Search for the cell housing the specified text and yield its [X, Y] center coordinate. 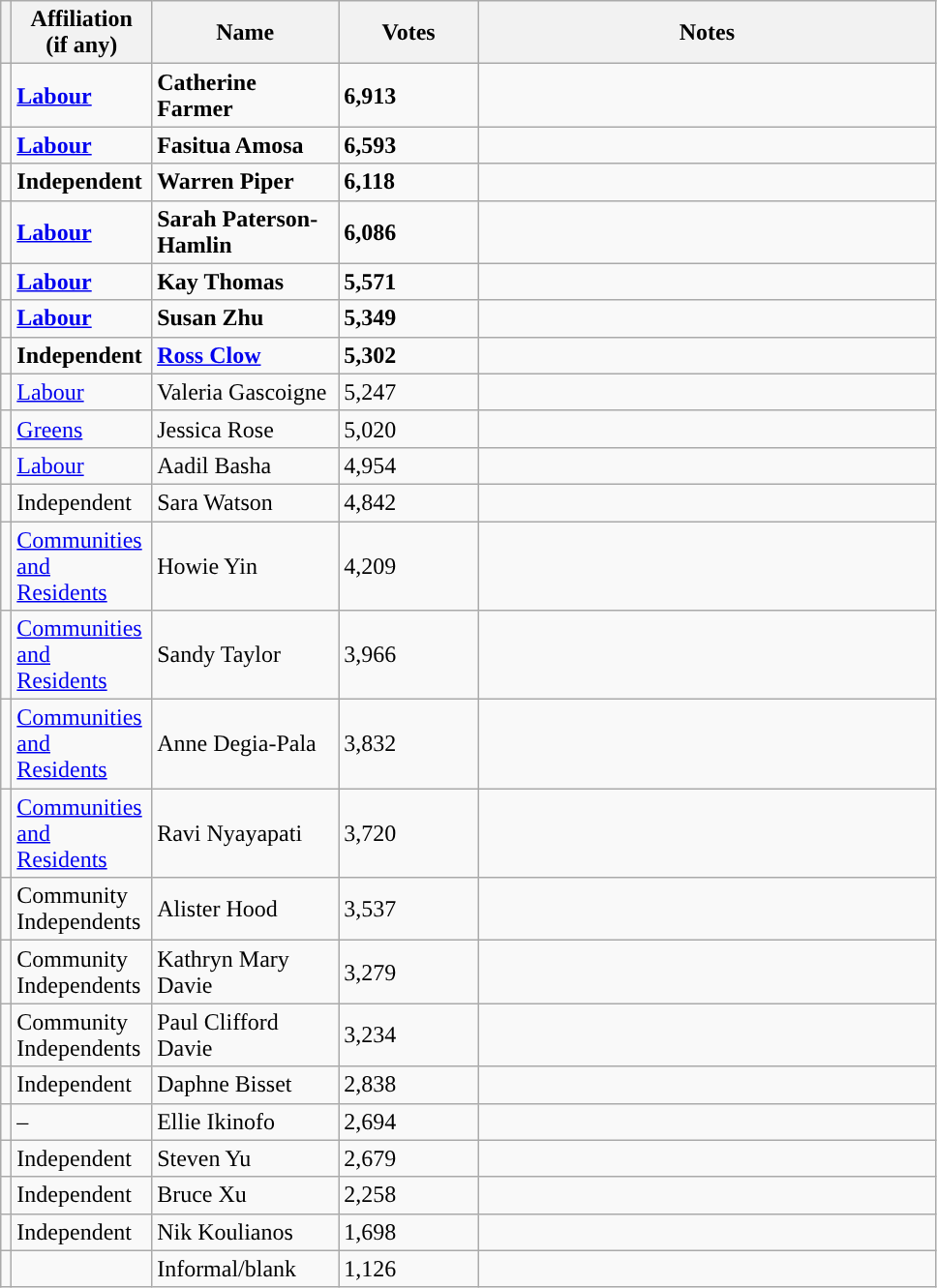
5,020 [408, 429]
1,698 [408, 1232]
3,966 [408, 655]
– [81, 1122]
Informal/blank [246, 1269]
Valeria Gascoigne [246, 392]
1,126 [408, 1269]
Alister Hood [246, 910]
Ravi Nyayapati [246, 833]
Sara Watson [246, 502]
3,279 [408, 972]
2,679 [408, 1158]
Ross Clow [246, 355]
6,086 [408, 232]
4,209 [408, 565]
Daphne Bisset [246, 1085]
Fasitua Amosa [246, 145]
Aadil Basha [246, 465]
4,954 [408, 465]
Paul Clifford Davie [246, 1035]
Jessica Rose [246, 429]
2,694 [408, 1122]
5,302 [408, 355]
Catherine Farmer [246, 95]
Warren Piper [246, 182]
Bruce Xu [246, 1195]
5,247 [408, 392]
Kathryn Mary Davie [246, 972]
3,537 [408, 910]
Ellie Ikinofo [246, 1122]
3,720 [408, 833]
Votes [408, 33]
Affiliation (if any) [81, 33]
Sandy Taylor [246, 655]
2,258 [408, 1195]
2,838 [408, 1085]
Nik Koulianos [246, 1232]
Steven Yu [246, 1158]
4,842 [408, 502]
Kay Thomas [246, 282]
3,832 [408, 744]
Sarah Paterson-Hamlin [246, 232]
Howie Yin [246, 565]
5,571 [408, 282]
Anne Degia-Pala [246, 744]
3,234 [408, 1035]
Name [246, 33]
6,118 [408, 182]
Susan Zhu [246, 318]
Greens [81, 429]
6,913 [408, 95]
5,349 [408, 318]
Notes [707, 33]
6,593 [408, 145]
